Return (X, Y) of the center of cell containing provided text 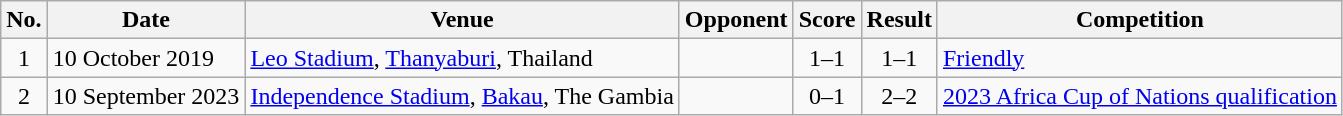
0–1 (827, 96)
10 October 2019 (146, 58)
Score (827, 20)
No. (24, 20)
Result (899, 20)
2 (24, 96)
10 September 2023 (146, 96)
2–2 (899, 96)
2023 Africa Cup of Nations qualification (1140, 96)
Independence Stadium, Bakau, The Gambia (462, 96)
Venue (462, 20)
Date (146, 20)
Leo Stadium, Thanyaburi, Thailand (462, 58)
Opponent (736, 20)
Friendly (1140, 58)
1 (24, 58)
Competition (1140, 20)
